From the cell containing the given text, extract its center point as (x, y) coordinate. 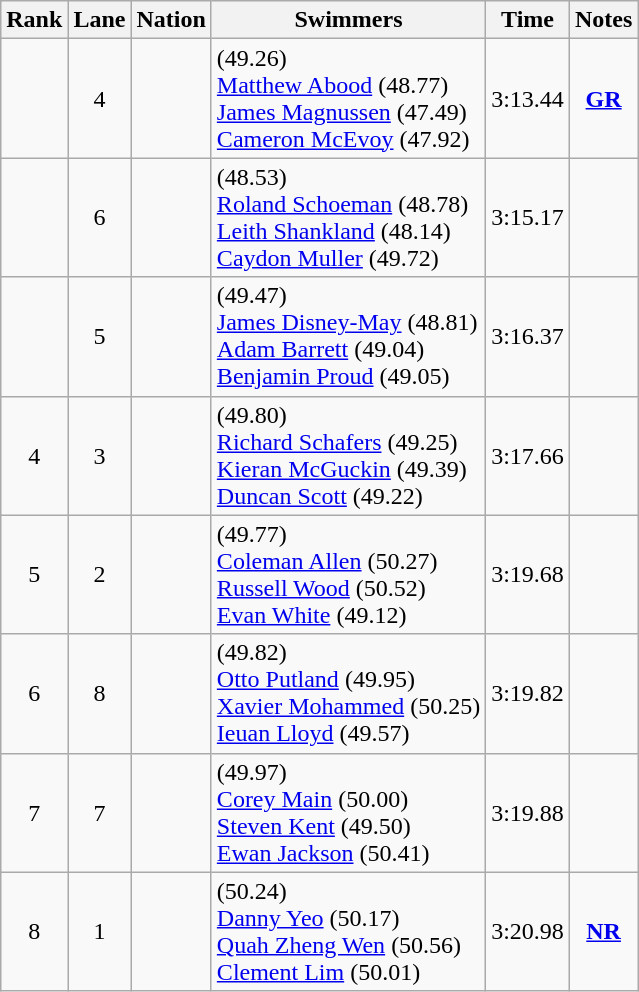
Time (528, 20)
Swimmers (348, 20)
3:16.37 (528, 336)
NR (603, 932)
3:20.98 (528, 932)
Lane (100, 20)
3:17.66 (528, 456)
Notes (603, 20)
GR (603, 98)
2 (100, 574)
3:19.68 (528, 574)
3:19.82 (528, 694)
Nation (171, 20)
(49.97)Corey Main (50.00)Steven Kent (49.50)Ewan Jackson (50.41) (348, 812)
(49.82)Otto Putland (49.95)Xavier Mohammed (50.25)Ieuan Lloyd (49.57) (348, 694)
(49.47)James Disney-May (48.81)Adam Barrett (49.04)Benjamin Proud (49.05) (348, 336)
Rank (34, 20)
(48.53)Roland Schoeman (48.78)Leith Shankland (48.14)Caydon Muller (49.72) (348, 218)
(49.77)Coleman Allen (50.27)Russell Wood (50.52)Evan White (49.12) (348, 574)
(49.26)Matthew Abood (48.77)James Magnussen (47.49)Cameron McEvoy (47.92) (348, 98)
(50.24)Danny Yeo (50.17)Quah Zheng Wen (50.56)Clement Lim (50.01) (348, 932)
3:19.88 (528, 812)
1 (100, 932)
3:13.44 (528, 98)
(49.80)Richard Schafers (49.25)Kieran McGuckin (49.39)Duncan Scott (49.22) (348, 456)
3 (100, 456)
3:15.17 (528, 218)
